Determine the (x, y) coordinate at the center of the cell enclosing the given text.  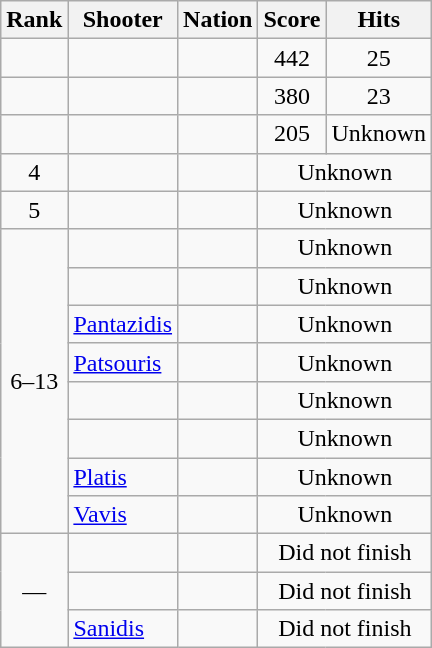
Sanidis (123, 629)
Pantazidis (123, 324)
380 (292, 96)
Platis (123, 477)
4 (34, 172)
5 (34, 210)
442 (292, 58)
Patsouris (123, 362)
— (34, 591)
205 (292, 134)
6–13 (34, 381)
Shooter (123, 20)
Score (292, 20)
Nation (218, 20)
Vavis (123, 515)
25 (379, 58)
Hits (379, 20)
23 (379, 96)
Rank (34, 20)
